Locate the cell with the specified text and output its [x, y] center coordinate. 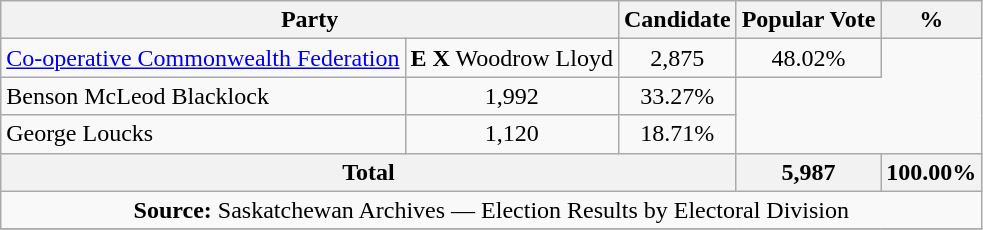
18.71% [677, 134]
George Loucks [203, 134]
Popular Vote [808, 20]
48.02% [808, 58]
1,992 [512, 96]
1,120 [512, 134]
Benson McLeod Blacklock [203, 96]
5,987 [808, 172]
Candidate [677, 20]
Source: Saskatchewan Archives — Election Results by Electoral Division [492, 210]
E X Woodrow Lloyd [512, 58]
100.00% [932, 172]
Party [310, 20]
% [932, 20]
Co-operative Commonwealth Federation [203, 58]
2,875 [677, 58]
Total [368, 172]
33.27% [677, 96]
